Identify which cell holds the provided text, then report its [x, y] central coordinate. 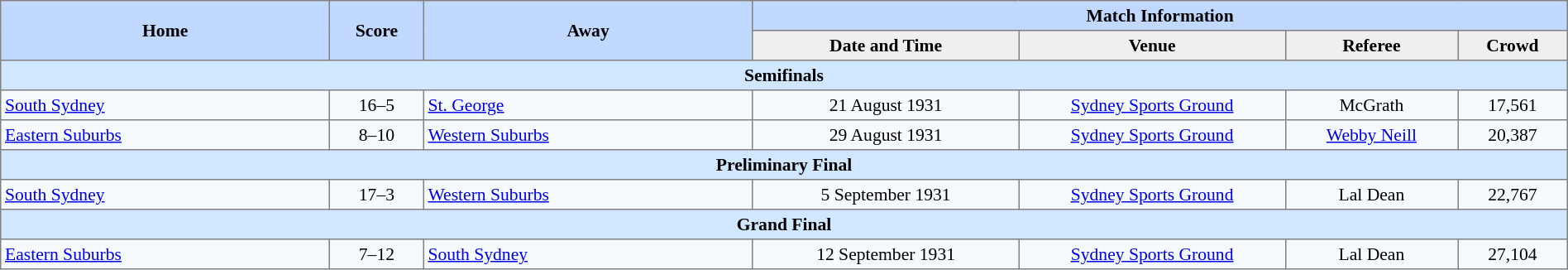
17–3 [377, 195]
27,104 [1513, 254]
Semifinals [784, 75]
7–12 [377, 254]
Venue [1152, 46]
21 August 1931 [886, 105]
22,767 [1513, 195]
20,387 [1513, 135]
16–5 [377, 105]
Preliminary Final [784, 165]
Grand Final [784, 224]
17,561 [1513, 105]
McGrath [1371, 105]
12 September 1931 [886, 254]
5 September 1931 [886, 195]
Score [377, 31]
Away [588, 31]
Home [165, 31]
29 August 1931 [886, 135]
8–10 [377, 135]
Referee [1371, 46]
Crowd [1513, 46]
Date and Time [886, 46]
Match Information [1159, 16]
St. George [588, 105]
Webby Neill [1371, 135]
